Return [X, Y] of the center of cell containing provided text 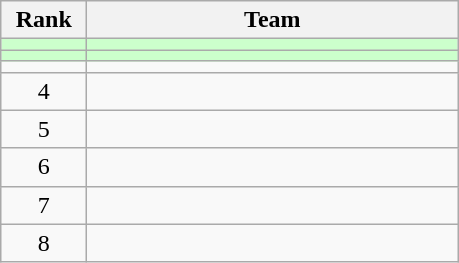
6 [44, 167]
8 [44, 243]
4 [44, 91]
Rank [44, 20]
Team [272, 20]
7 [44, 205]
5 [44, 129]
